Output the [x, y] coordinate of the center of the cell containing the given text.  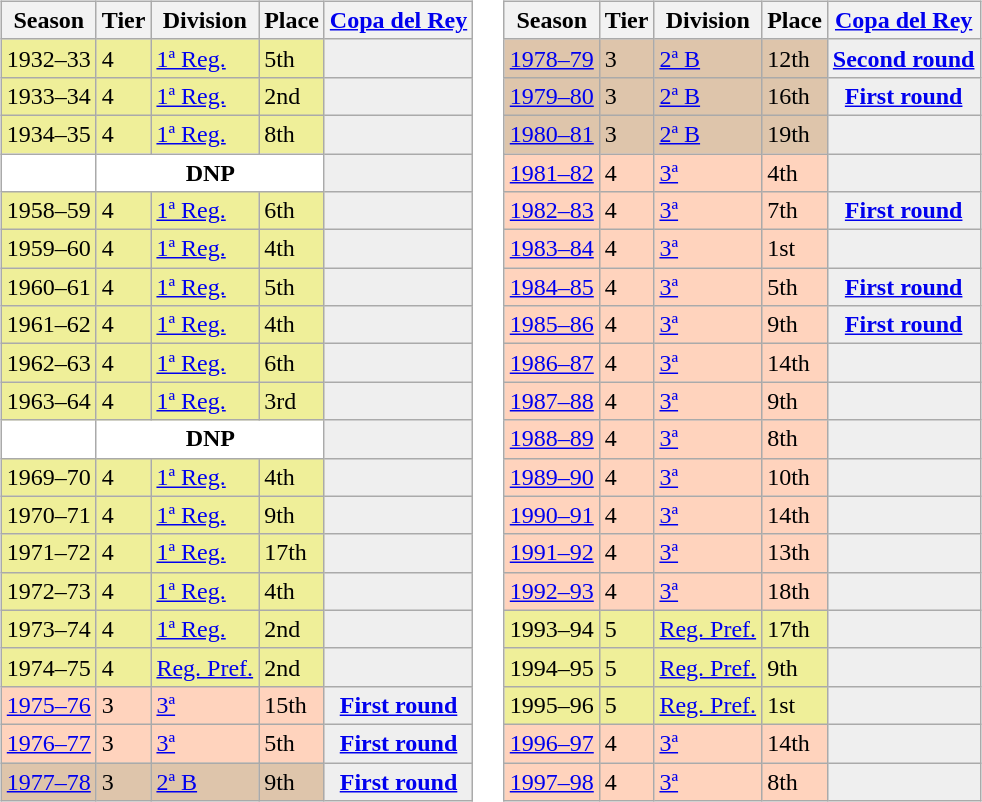
1997–98 [552, 781]
1934–35 [48, 134]
1994–95 [552, 667]
1962–63 [48, 363]
1993–94 [552, 629]
19th [795, 134]
16th [795, 96]
1973–74 [48, 629]
1969–70 [48, 477]
1983–84 [552, 249]
1977–78 [48, 781]
1980–81 [552, 134]
1933–34 [48, 96]
15th [292, 705]
1991–92 [552, 553]
1987–88 [552, 401]
1985–86 [552, 325]
12th [795, 58]
1995–96 [552, 705]
7th [795, 211]
1959–60 [48, 249]
1971–72 [48, 553]
1979–80 [552, 96]
1972–73 [48, 591]
1961–62 [48, 325]
1976–77 [48, 743]
1963–64 [48, 401]
1982–83 [552, 211]
1984–85 [552, 287]
1960–61 [48, 287]
1981–82 [552, 173]
1932–33 [48, 58]
13th [795, 553]
1988–89 [552, 439]
1986–87 [552, 363]
1992–93 [552, 591]
1978–79 [552, 58]
1990–91 [552, 515]
Second round [904, 58]
1996–97 [552, 743]
18th [795, 591]
3rd [292, 401]
1974–75 [48, 667]
1989–90 [552, 477]
1958–59 [48, 211]
1970–71 [48, 515]
10th [795, 477]
1975–76 [48, 705]
